From the cell containing the given text, extract its center point as (X, Y) coordinate. 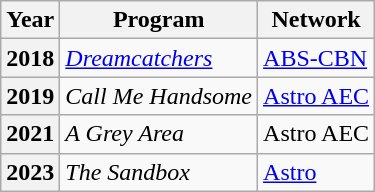
2018 (30, 58)
Network (316, 20)
A Grey Area (159, 134)
Astro (316, 172)
The Sandbox (159, 172)
ABS-CBN (316, 58)
Dreamcatchers (159, 58)
Call Me Handsome (159, 96)
2019 (30, 96)
Program (159, 20)
2023 (30, 172)
2021 (30, 134)
Year (30, 20)
